Find where the given text appears and provide that cell's center as (X, Y) coordinate. 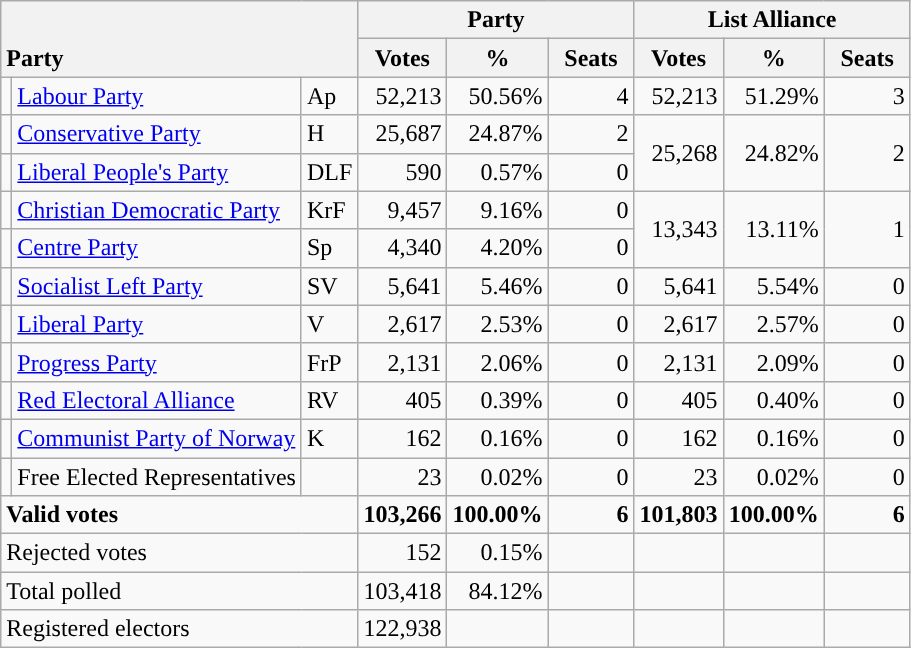
Liberal Party (157, 324)
FrP (329, 362)
1 (867, 229)
H (329, 134)
Centre Party (157, 248)
84.12% (498, 591)
4.20% (498, 248)
SV (329, 286)
Socialist Left Party (157, 286)
Liberal People's Party (157, 172)
13.11% (774, 229)
0.39% (498, 400)
4,340 (402, 248)
5.46% (498, 286)
13,343 (678, 229)
0.40% (774, 400)
RV (329, 400)
122,938 (402, 629)
Free Elected Representatives (157, 477)
101,803 (678, 515)
24.87% (498, 134)
Valid votes (180, 515)
DLF (329, 172)
Registered electors (180, 629)
4 (591, 96)
50.56% (498, 96)
Conservative Party (157, 134)
152 (402, 553)
9.16% (498, 210)
2.06% (498, 362)
590 (402, 172)
103,418 (402, 591)
Ap (329, 96)
51.29% (774, 96)
Labour Party (157, 96)
24.82% (774, 153)
KrF (329, 210)
2.53% (498, 324)
2.57% (774, 324)
3 (867, 96)
25,268 (678, 153)
K (329, 438)
0.57% (498, 172)
Red Electoral Alliance (157, 400)
Communist Party of Norway (157, 438)
List Alliance (772, 20)
9,457 (402, 210)
V (329, 324)
Christian Democratic Party (157, 210)
25,687 (402, 134)
103,266 (402, 515)
2.09% (774, 362)
Sp (329, 248)
Total polled (180, 591)
Progress Party (157, 362)
5.54% (774, 286)
Rejected votes (180, 553)
0.15% (498, 553)
